Find where the given text appears and provide that cell's center as [x, y] coordinate. 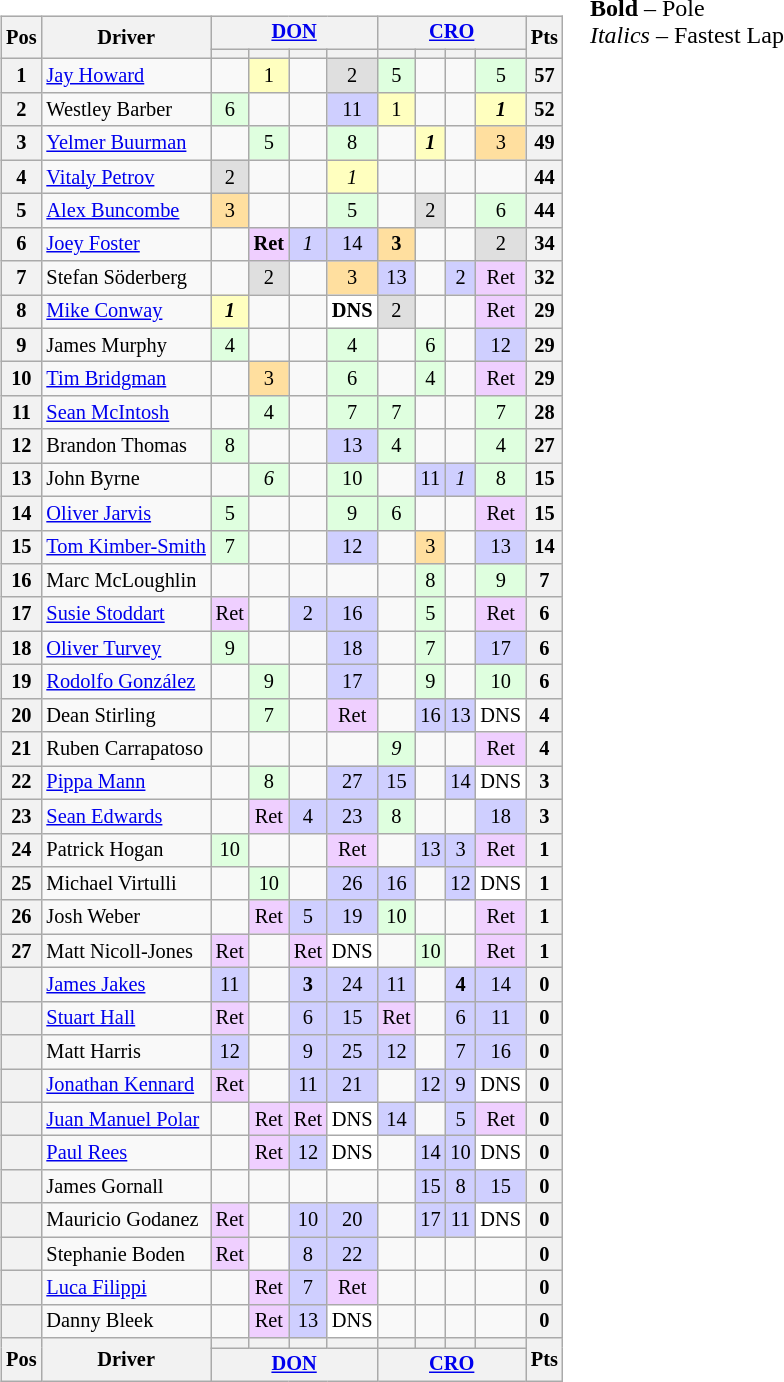
Mike Conway [126, 312]
Rodolfo González [126, 682]
Paul Rees [126, 1153]
Oliver Turvey [126, 648]
Pippa Mann [126, 783]
Danny Bleek [126, 1321]
49 [544, 143]
Joey Foster [126, 244]
57 [544, 76]
34 [544, 244]
Luca Filippi [126, 1288]
Yelmer Buurman [126, 143]
Marc McLoughlin [126, 581]
Vitaly Petrov [126, 177]
Matt Harris [126, 1052]
32 [544, 278]
Stephanie Boden [126, 1254]
Alex Buncombe [126, 211]
Mauricio Godanez [126, 1220]
Josh Weber [126, 917]
Dean Stirling [126, 715]
Tim Bridgman [126, 379]
28 [544, 413]
Sean Edwards [126, 816]
James Jakes [126, 985]
James Murphy [126, 345]
Tom Kimber-Smith [126, 547]
John Byrne [126, 480]
Susie Stoddart [126, 614]
Stuart Hall [126, 1018]
Matt Nicoll-Jones [126, 951]
Brandon Thomas [126, 446]
52 [544, 110]
Sean McIntosh [126, 413]
Michael Virtulli [126, 884]
Oliver Jarvis [126, 513]
Stefan Söderberg [126, 278]
Westley Barber [126, 110]
Jonathan Kennard [126, 1086]
Patrick Hogan [126, 850]
Jay Howard [126, 76]
James Gornall [126, 1187]
Juan Manuel Polar [126, 1119]
Ruben Carrapatoso [126, 749]
